Scan for the cell matching the given text and deliver its (x, y) coordinate at center. 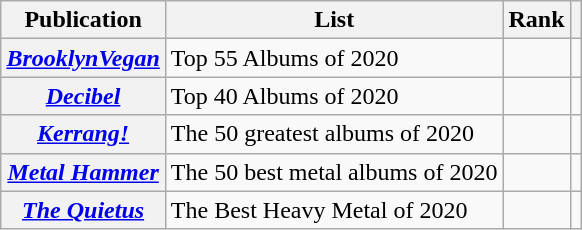
The Best Heavy Metal of 2020 (334, 210)
Publication (83, 20)
The Quietus (83, 210)
Kerrang! (83, 134)
Metal Hammer (83, 172)
List (334, 20)
Rank (536, 20)
Top 55 Albums of 2020 (334, 58)
Top 40 Albums of 2020 (334, 96)
Decibel (83, 96)
The 50 greatest albums of 2020 (334, 134)
The 50 best metal albums of 2020 (334, 172)
BrooklynVegan (83, 58)
